Extract the (X, Y) coordinate from the center of the cell holding the provided text.  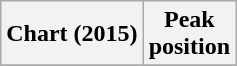
Peakposition (189, 34)
Chart (2015) (72, 34)
